Determine the [x, y] coordinate at the center of the cell enclosing the given text.  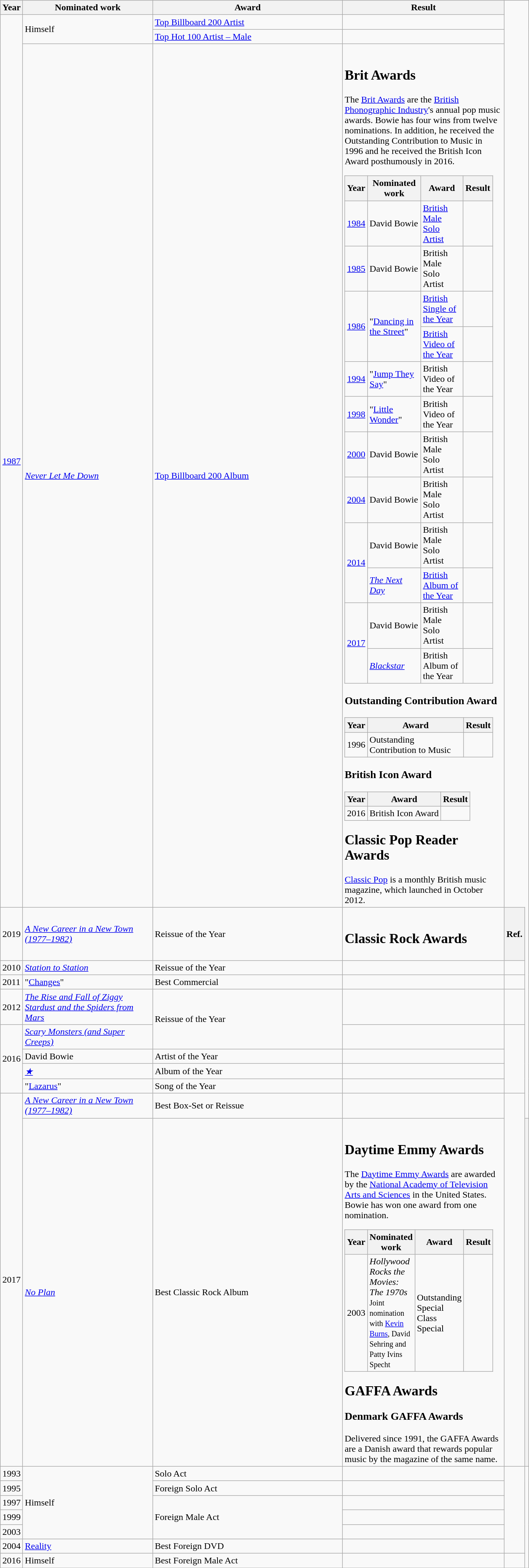
1999 [11, 1517]
"Little Wonder" [394, 414]
Never Let Me Down [88, 476]
Best Foreign DVD [248, 1546]
Best Box-Set or Reissue [248, 1106]
Scary Monsters (and Super Creeps) [88, 1036]
Reality [88, 1546]
"Changes" [88, 982]
Album of the Year [248, 1071]
No Plan [88, 1292]
Classic Rock Awards [424, 934]
Ref. [514, 934]
Top Billboard 200 Artist [248, 22]
British Single of the Year [442, 309]
The Next Day [394, 585]
Song of the Year [248, 1086]
2012 [11, 1007]
Artist of the Year [248, 1056]
Foreign Solo Act [248, 1488]
1987 [11, 461]
Best Commercial [248, 982]
Foreign Male Act [248, 1517]
1996 [356, 745]
1998 [356, 414]
Outstanding Special Class Special [439, 1313]
The Rise and Fall of Ziggy Stardust and the Spiders from Mars [88, 1007]
2010 [11, 967]
2011 [11, 982]
British Icon Award [404, 814]
1995 [11, 1488]
1994 [356, 379]
"Jump They Say" [394, 379]
Top Hot 100 Artist – Male [248, 37]
"Lazarus" [88, 1086]
1985 [356, 269]
Solo Act [248, 1474]
★ [88, 1071]
2014 [356, 562]
1986 [356, 327]
2000 [356, 454]
Station to Station [88, 967]
2019 [11, 934]
1993 [11, 1474]
Outstanding Contribution to Music [416, 745]
Top Billboard 200 Album [248, 476]
Blackstar [394, 666]
Hollywood Rocks the Movies: The 1970sJoint nomination with Kevin Burns, David Sehring and Patty Ivins Specht [391, 1313]
"Dancing in the Street" [394, 327]
1984 [356, 223]
Best Foreign Male Act [248, 1561]
Best Classic Rock Album [248, 1292]
1997 [11, 1502]
